From the cell containing the given text, extract its center point as [x, y] coordinate. 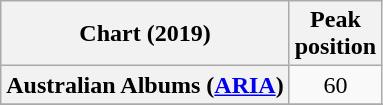
Peakposition [335, 34]
60 [335, 85]
Australian Albums (ARIA) [145, 85]
Chart (2019) [145, 34]
